Locate the cell with the specified text and output its (X, Y) center coordinate. 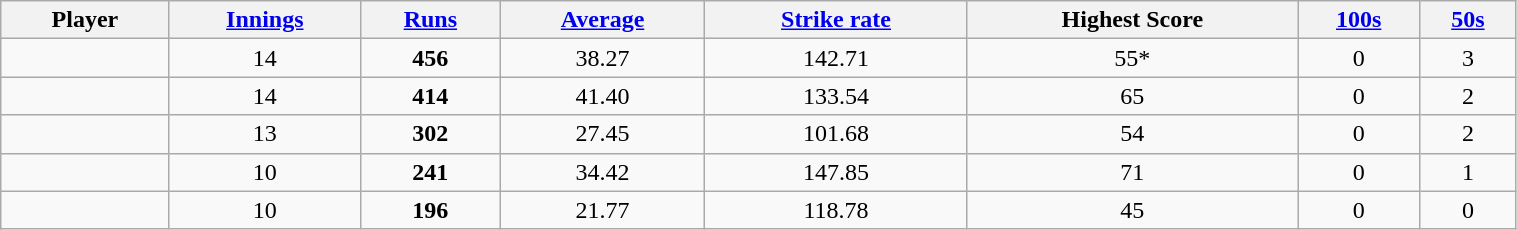
Average (602, 20)
196 (431, 210)
100s (1359, 20)
38.27 (602, 58)
34.42 (602, 172)
Strike rate (836, 20)
55* (1132, 58)
54 (1132, 134)
3 (1468, 58)
101.68 (836, 134)
414 (431, 96)
Player (85, 20)
Highest Score (1132, 20)
1 (1468, 172)
50s (1468, 20)
302 (431, 134)
13 (265, 134)
118.78 (836, 210)
41.40 (602, 96)
65 (1132, 96)
133.54 (836, 96)
71 (1132, 172)
142.71 (836, 58)
45 (1132, 210)
27.45 (602, 134)
21.77 (602, 210)
Innings (265, 20)
147.85 (836, 172)
Runs (431, 20)
241 (431, 172)
456 (431, 58)
